From the cell containing the given text, extract its center point as [x, y] coordinate. 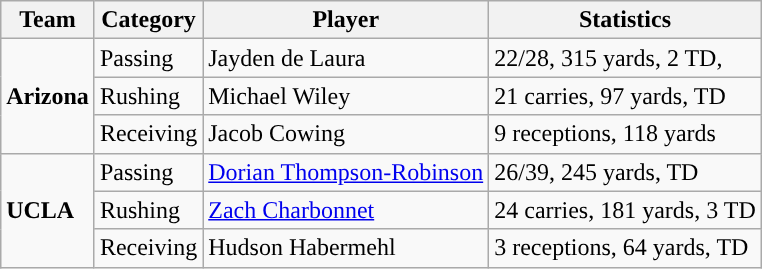
Jayden de Laura [346, 58]
Zach Charbonnet [346, 210]
21 carries, 97 yards, TD [626, 96]
9 receptions, 118 yards [626, 134]
Player [346, 20]
Statistics [626, 20]
Arizona [48, 96]
Jacob Cowing [346, 134]
22/28, 315 yards, 2 TD, [626, 58]
UCLA [48, 210]
Michael Wiley [346, 96]
24 carries, 181 yards, 3 TD [626, 210]
Category [148, 20]
26/39, 245 yards, TD [626, 172]
3 receptions, 64 yards, TD [626, 248]
Team [48, 20]
Dorian Thompson-Robinson [346, 172]
Hudson Habermehl [346, 248]
